Scan for the cell matching the given text and deliver its [X, Y] coordinate at center. 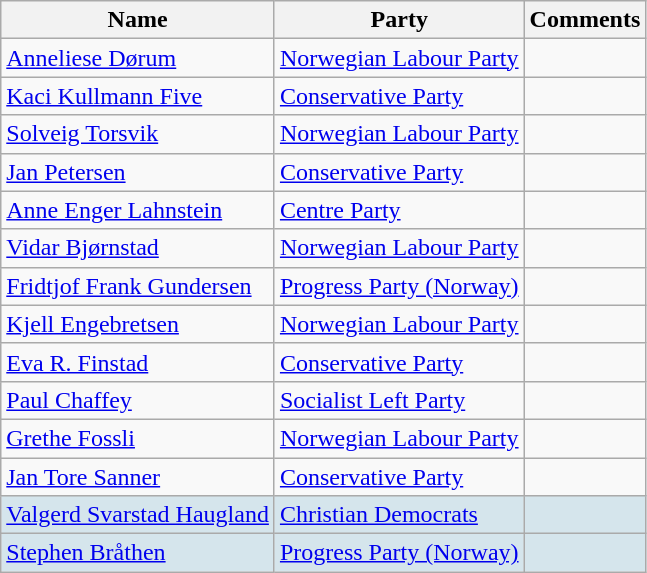
Socialist Left Party [399, 400]
Centre Party [399, 210]
Valgerd Svarstad Haugland [138, 515]
Solveig Torsvik [138, 134]
Comments [585, 20]
Anneliese Dørum [138, 58]
Jan Tore Sanner [138, 477]
Party [399, 20]
Name [138, 20]
Stephen Bråthen [138, 553]
Fridtjof Frank Gundersen [138, 286]
Jan Petersen [138, 172]
Christian Democrats [399, 515]
Kaci Kullmann Five [138, 96]
Paul Chaffey [138, 400]
Kjell Engebretsen [138, 324]
Grethe Fossli [138, 438]
Vidar Bjørnstad [138, 248]
Eva R. Finstad [138, 362]
Anne Enger Lahnstein [138, 210]
